Output the [X, Y] coordinate of the center of the cell containing the given text.  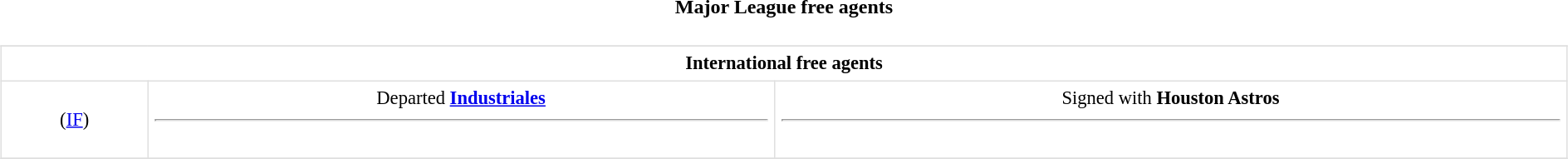
Departed Industriales [461, 120]
(IF) [75, 120]
Signed with Houston Astros [1171, 120]
International free agents [784, 63]
